Scan for the cell matching the given text and deliver its (X, Y) coordinate at center. 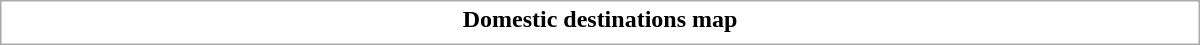
Domestic destinations map (600, 19)
